Find where the given text appears and provide that cell's center as [X, Y] coordinate. 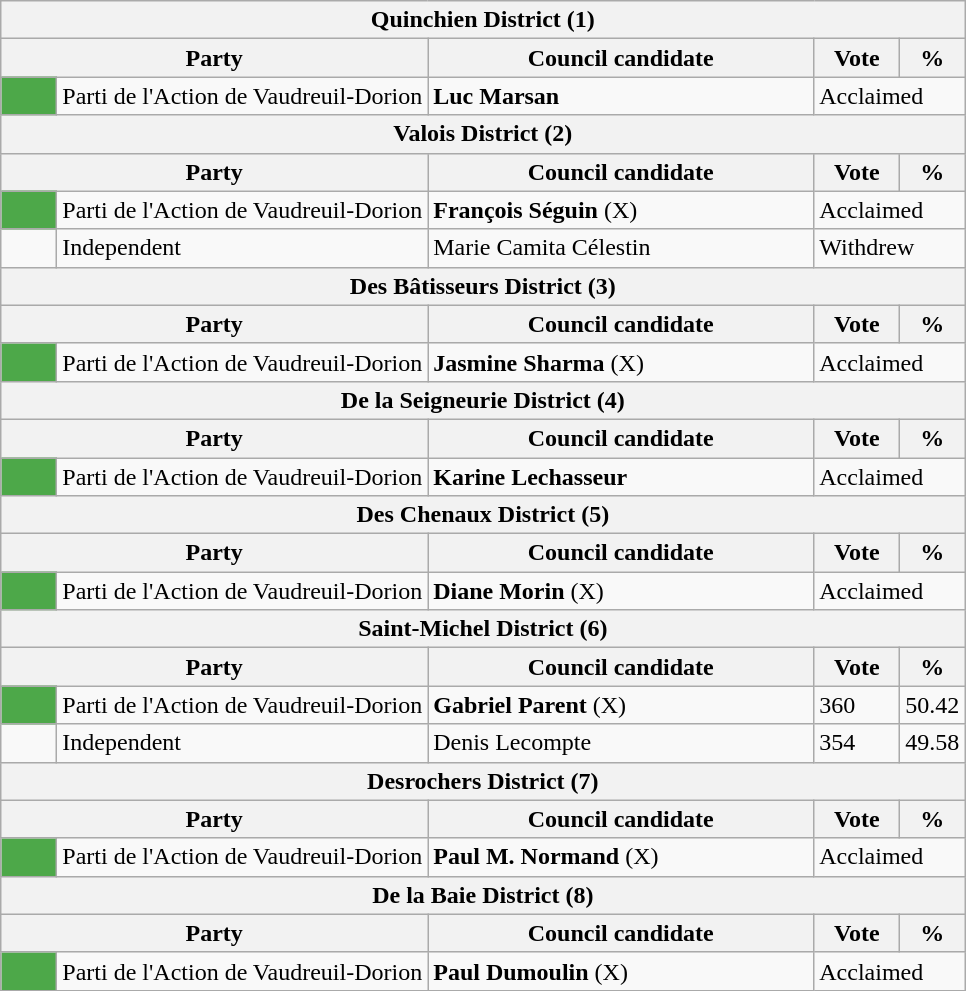
Paul M. Normand (X) [621, 857]
François Séguin (X) [621, 210]
49.58 [932, 743]
Denis Lecompte [621, 743]
De la Baie District (8) [483, 895]
360 [857, 705]
Quinchien District (1) [483, 20]
De la Seigneurie District (4) [483, 400]
Karine Lechasseur [621, 477]
Desrochers District (7) [483, 781]
Saint-Michel District (6) [483, 629]
Valois District (2) [483, 134]
Luc Marsan [621, 96]
Paul Dumoulin (X) [621, 971]
354 [857, 743]
Des Chenaux District (5) [483, 515]
Marie Camita Célestin [621, 248]
50.42 [932, 705]
Jasmine Sharma (X) [621, 362]
Des Bâtisseurs District (3) [483, 286]
Gabriel Parent (X) [621, 705]
Diane Morin (X) [621, 591]
Withdrew [890, 248]
